Search for the cell housing the specified text and yield its [x, y] center coordinate. 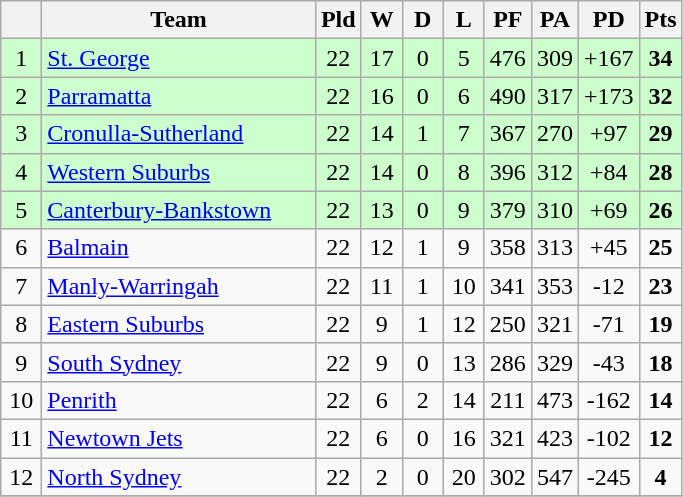
-102 [608, 438]
28 [660, 172]
302 [508, 477]
25 [660, 248]
+69 [608, 210]
20 [464, 477]
-245 [608, 477]
Newtown Jets [179, 438]
358 [508, 248]
+84 [608, 172]
367 [508, 134]
490 [508, 96]
18 [660, 362]
W [382, 20]
312 [554, 172]
South Sydney [179, 362]
Penrith [179, 400]
19 [660, 324]
23 [660, 286]
Team [179, 20]
+173 [608, 96]
473 [554, 400]
Cronulla-Sutherland [179, 134]
-71 [608, 324]
17 [382, 58]
423 [554, 438]
Pts [660, 20]
313 [554, 248]
+97 [608, 134]
-162 [608, 400]
547 [554, 477]
379 [508, 210]
-43 [608, 362]
26 [660, 210]
329 [554, 362]
+167 [608, 58]
St. George [179, 58]
353 [554, 286]
Pld [338, 20]
-12 [608, 286]
310 [554, 210]
D [422, 20]
L [464, 20]
476 [508, 58]
Canterbury-Bankstown [179, 210]
29 [660, 134]
34 [660, 58]
341 [508, 286]
Parramatta [179, 96]
Eastern Suburbs [179, 324]
PA [554, 20]
+45 [608, 248]
Manly-Warringah [179, 286]
PF [508, 20]
317 [554, 96]
396 [508, 172]
Balmain [179, 248]
250 [508, 324]
Western Suburbs [179, 172]
3 [22, 134]
309 [554, 58]
286 [508, 362]
PD [608, 20]
North Sydney [179, 477]
211 [508, 400]
32 [660, 96]
270 [554, 134]
